Scan for the cell matching the given text and deliver its (X, Y) coordinate at center. 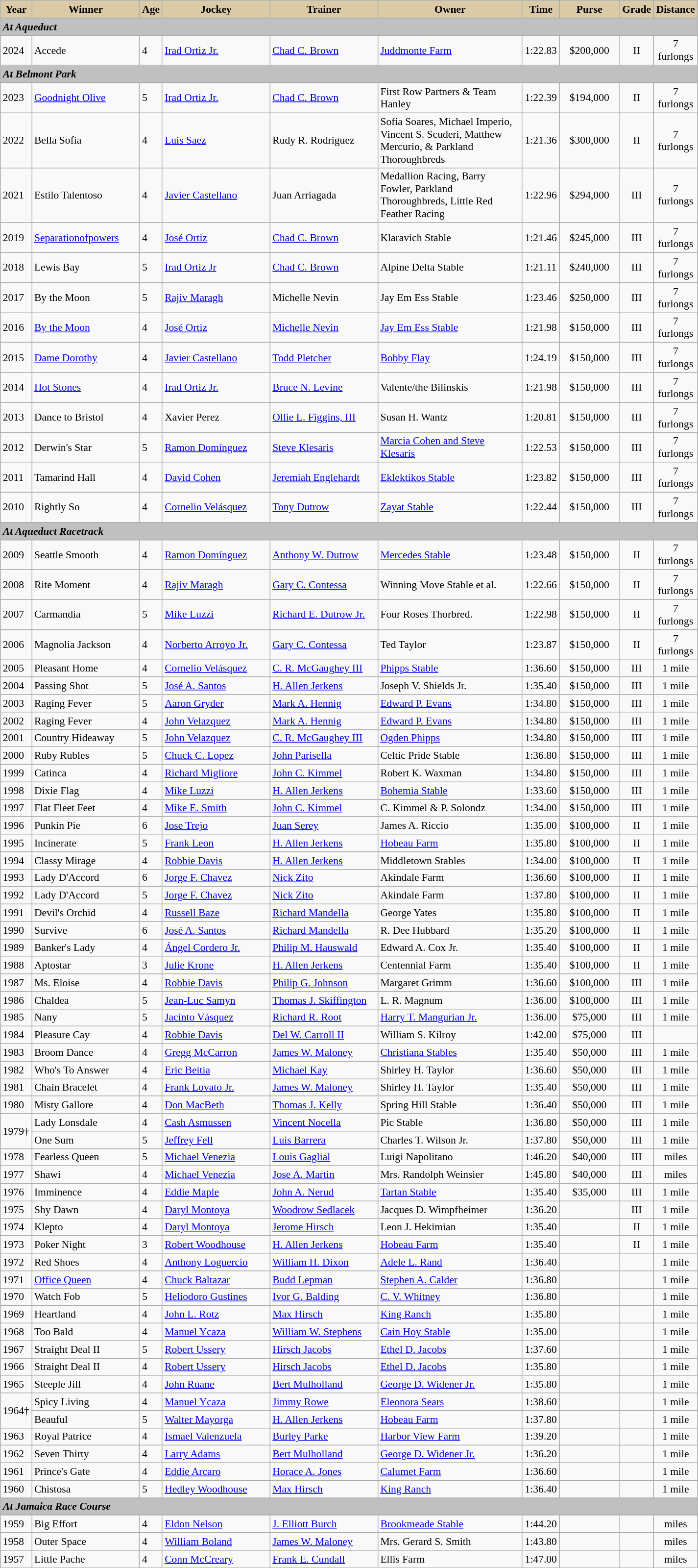
Ollie L. Figgins, III (324, 418)
C. V. Whitney (450, 1297)
1993 (16, 878)
Jacques D. Wimpfheimer (450, 1210)
2015 (16, 358)
2011 (16, 477)
Bohemia Stable (450, 791)
2005 (16, 669)
Valente/the Bilinskis (450, 387)
1981 (16, 1088)
2010 (16, 508)
Steeple Jill (86, 1385)
Carmandia (86, 615)
1969 (16, 1315)
Gregg McCarron (216, 1053)
Office Queen (86, 1280)
Burley Parke (324, 1437)
Mrs. Randolph Weinsier (450, 1175)
Spicy Living (86, 1402)
1:24.19 (541, 358)
Medallion Racing, Barry Fowler, Parkland Thoroughbreds, Little Red Feather Racing (450, 195)
Eldon Nelson (216, 1524)
Lewis Bay (86, 268)
L. R. Magnum (450, 1000)
Edward A. Cox Jr. (450, 948)
Rite Moment (86, 585)
Mercedes Stable (450, 555)
$35,000 (590, 1193)
Eddie Maple (216, 1193)
1979† (16, 1131)
Bella Sofia (86, 140)
1976 (16, 1193)
1971 (16, 1280)
1997 (16, 808)
Dance to Bristol (86, 418)
Banker's Lady (86, 948)
Ms. Eloise (86, 983)
Shy Dawn (86, 1210)
Budd Lepman (324, 1280)
William Boland (216, 1542)
Year (16, 9)
John Parisella (324, 756)
Too Bald (86, 1332)
Devil's Orchid (86, 913)
Celtic Pride Stable (450, 756)
Del W. Carroll II (324, 1035)
Russell Baze (216, 913)
2012 (16, 447)
Norberto Arroyo Jr. (216, 645)
Passing Shot (86, 686)
Heartland (86, 1315)
Todd Pletcher (324, 358)
Ángel Cordero Jr. (216, 948)
2002 (16, 721)
Conn McCreary (216, 1559)
1978 (16, 1157)
Robert K. Waxman (450, 773)
Jimmy Rowe (324, 1402)
At Belmont Park (349, 75)
Sofia Soares, Michael Imperio, Vincent S. Scuderi, Matthew Mercurio, & Parkland Thoroughbreds (450, 140)
Frank Lovato Jr. (216, 1088)
Royal Patrice (86, 1437)
Centennial Farm (450, 966)
First Row Partners & Team Hanley (450, 98)
Brookmeade Stable (450, 1524)
1:47.00 (541, 1559)
Heliodoro Gustines (216, 1297)
Dame Dorothy (86, 358)
Phipps Stable (450, 669)
Anthony Loguercio (216, 1262)
Philip G. Johnson (324, 983)
Richard Migliore (216, 773)
1970 (16, 1297)
1996 (16, 826)
Dixie Flag (86, 791)
Hedley Woodhouse (216, 1489)
George Yates (450, 913)
Chuck Baltazar (216, 1280)
Jose Trejo (216, 826)
Winning Move Stable et al. (450, 585)
Richard R. Root (324, 1018)
1:22.44 (541, 508)
Luis Barrera (324, 1140)
1987 (16, 983)
Pleasant Home (86, 669)
2019 (16, 238)
2024 (16, 50)
$194,000 (590, 98)
Lady Lonsdale (86, 1122)
2000 (16, 756)
William S. Kilroy (450, 1035)
Hot Stones (86, 387)
1:38.60 (541, 1402)
Eleonora Sears (450, 1402)
Stephen A. Calder (450, 1280)
2008 (16, 585)
2021 (16, 195)
Chaldea (86, 1000)
Purse (590, 9)
Juan Serey (324, 826)
Trainer (324, 9)
One Sum (86, 1140)
Leon J. Hekimian (450, 1227)
2013 (16, 418)
1995 (16, 843)
Tartan Stable (450, 1193)
Eklektikos Stable (450, 477)
At Aqueduct (349, 27)
Pic Stable (450, 1122)
Jerome Hirsch (324, 1227)
Ivor G. Balding (324, 1297)
Derwin's Star (86, 447)
Thomas J. Kelly (324, 1105)
Charles T. Wilson Jr. (450, 1140)
Separationofpowers (86, 238)
1:37.60 (541, 1349)
Harbor View Farm (450, 1437)
1:20.81 (541, 418)
James A. Riccio (450, 826)
Robert Woodhouse (216, 1245)
2007 (16, 615)
Imminence (86, 1193)
1998 (16, 791)
John L. Rotz (216, 1315)
2022 (16, 140)
Eric Beitia (216, 1070)
R. Dee Hubbard (450, 930)
1:23.82 (541, 477)
Nany (86, 1018)
Country Hideaway (86, 738)
Don MacBeth (216, 1105)
Horace A. Jones (324, 1472)
Jockey (216, 9)
Punkin Pie (86, 826)
Estilo Talentoso (86, 195)
1:23.87 (541, 645)
Seven Thirty (86, 1454)
Margaret Grimm (450, 983)
Frank E. Cundall (324, 1559)
Grade (637, 9)
1:39.20 (541, 1437)
1962 (16, 1454)
Red Shoes (86, 1262)
1974 (16, 1227)
1985 (16, 1018)
Susan H. Wantz (450, 418)
2009 (16, 555)
Chain Bracelet (86, 1088)
1977 (16, 1175)
2018 (16, 268)
2014 (16, 387)
Mike E. Smith (216, 808)
1:22.96 (541, 195)
Vincent Nocella (324, 1122)
Poker Night (86, 1245)
Incinerate (86, 843)
Walter Mayorga (216, 1419)
Ismael Valenzuela (216, 1437)
1973 (16, 1245)
John Ruane (216, 1385)
1:35.20 (541, 930)
1:23.48 (541, 555)
Accede (86, 50)
Classy Mirage (86, 861)
1986 (16, 1000)
1:33.60 (541, 791)
Fearless Queen (86, 1157)
$245,000 (590, 238)
Pleasure Cay (86, 1035)
Rightly So (86, 508)
Bobby Flay (450, 358)
Age (151, 9)
Distance (676, 9)
Harry T. Mangurian Jr. (450, 1018)
Aptostar (86, 966)
1983 (16, 1053)
Juan Arriagada (324, 195)
Prince's Gate (86, 1472)
$294,000 (590, 195)
Watch Fob (86, 1297)
Time (541, 9)
Christiana Stables (450, 1053)
Middletown Stables (450, 861)
$250,000 (590, 298)
1:21.11 (541, 268)
2017 (16, 298)
1:43.80 (541, 1542)
$240,000 (590, 268)
Cain Hoy Stable (450, 1332)
1958 (16, 1542)
Mrs. Gerard S. Smith (450, 1542)
Philip M. Hauswald (324, 948)
1967 (16, 1349)
Misty Gallore (86, 1105)
1:21.46 (541, 238)
Cash Asmussen (216, 1122)
Louis Gaglial (324, 1157)
Ellis Farm (450, 1559)
Goodnight Olive (86, 98)
1988 (16, 966)
Seattle Smooth (86, 555)
Xavier Perez (216, 418)
Jeremiah Englehardt (324, 477)
1959 (16, 1524)
Ruby Rubles (86, 756)
1:22.83 (541, 50)
1972 (16, 1262)
Spring Hill Stable (450, 1105)
Magnolia Jackson (86, 645)
1965 (16, 1385)
1961 (16, 1472)
Anthony W. Dutrow (324, 555)
2016 (16, 327)
Thomas J. Skiffington (324, 1000)
Ogden Phipps (450, 738)
Who's To Answer (86, 1070)
1968 (16, 1332)
Bruce N. Levine (324, 387)
1964† (16, 1411)
2023 (16, 98)
Larry Adams (216, 1454)
1:42.00 (541, 1035)
Joseph V. Shields Jr. (450, 686)
Shawi (86, 1175)
2003 (16, 703)
1:22.39 (541, 98)
Broom Dance (86, 1053)
1:22.98 (541, 615)
Michael Kay (324, 1070)
William W. Stephens (324, 1332)
Klaravich Stable (450, 238)
Jean-Luc Samyn (216, 1000)
1960 (16, 1489)
Luigi Napolitano (450, 1157)
Rudy R. Rodriguez (324, 140)
1990 (16, 930)
Juddmonte Farm (450, 50)
1957 (16, 1559)
1963 (16, 1437)
Chistosa (86, 1489)
Calumet Farm (450, 1472)
Jose A. Martin (324, 1175)
2001 (16, 738)
David Cohen (216, 477)
Outer Space (86, 1542)
Big Effort (86, 1524)
J. Elliott Burch (324, 1524)
Winner (86, 9)
1966 (16, 1367)
1980 (16, 1105)
2004 (16, 686)
Richard E. Dutrow Jr. (324, 615)
1:23.46 (541, 298)
1:22.66 (541, 585)
Jacinto Vásquez (216, 1018)
Frank Leon (216, 843)
Luis Saez (216, 140)
1:45.80 (541, 1175)
1989 (16, 948)
1:22.53 (541, 447)
Tony Dutrow (324, 508)
At Aqueduct Racetrack (349, 531)
1:21.36 (541, 140)
Owner (450, 9)
1992 (16, 896)
2006 (16, 645)
1975 (16, 1210)
Klepto (86, 1227)
Julie Krone (216, 966)
1984 (16, 1035)
C. Kimmel & P. Solondz (450, 808)
Steve Klesaris (324, 447)
Zayat Stable (450, 508)
Survive (86, 930)
Adele L. Rand (450, 1262)
Aaron Gryder (216, 703)
Alpine Delta Stable (450, 268)
Woodrow Sedlacek (324, 1210)
Marcia Cohen and Steve Klesaris (450, 447)
1999 (16, 773)
1991 (16, 913)
Irad Ortiz Jr (216, 268)
Tamarind Hall (86, 477)
At Jamaica Race Course (349, 1507)
1:46.20 (541, 1157)
Eddie Arcaro (216, 1472)
Little Pache (86, 1559)
Chuck C. Lopez (216, 756)
Catinca (86, 773)
Flat Fleet Feet (86, 808)
1982 (16, 1070)
Ted Taylor (450, 645)
$300,000 (590, 140)
Beauful (86, 1419)
Jeffrey Fell (216, 1140)
1:44.20 (541, 1524)
$200,000 (590, 50)
William H. Dixon (324, 1262)
1994 (16, 861)
John A. Nerud (324, 1193)
Four Roses Thorbred. (450, 615)
